For the text-containing cell, return its midpoint in [x, y] coordinate format. 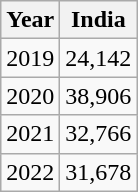
24,142 [98, 58]
32,766 [98, 134]
Year [30, 20]
38,906 [98, 96]
2019 [30, 58]
2021 [30, 134]
2020 [30, 96]
31,678 [98, 172]
India [98, 20]
2022 [30, 172]
